Extract the (x, y) coordinate from the center of the cell holding the provided text.  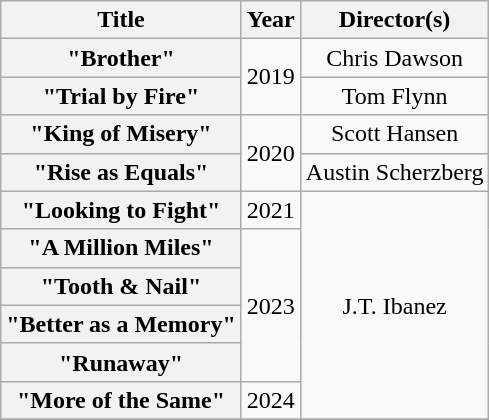
Scott Hansen (394, 134)
2020 (270, 153)
"Rise as Equals" (122, 172)
Director(s) (394, 20)
Chris Dawson (394, 58)
"Better as a Memory" (122, 324)
"More of the Same" (122, 400)
Austin Scherzberg (394, 172)
"Looking to Fight" (122, 210)
"Trial by Fire" (122, 96)
"Runaway" (122, 362)
Tom Flynn (394, 96)
2024 (270, 400)
"King of Misery" (122, 134)
2021 (270, 210)
2023 (270, 305)
"Tooth & Nail" (122, 286)
"Brother" (122, 58)
2019 (270, 77)
Title (122, 20)
Year (270, 20)
J.T. Ibanez (394, 305)
"A Million Miles" (122, 248)
